Search for the cell housing the specified text and yield its [X, Y] center coordinate. 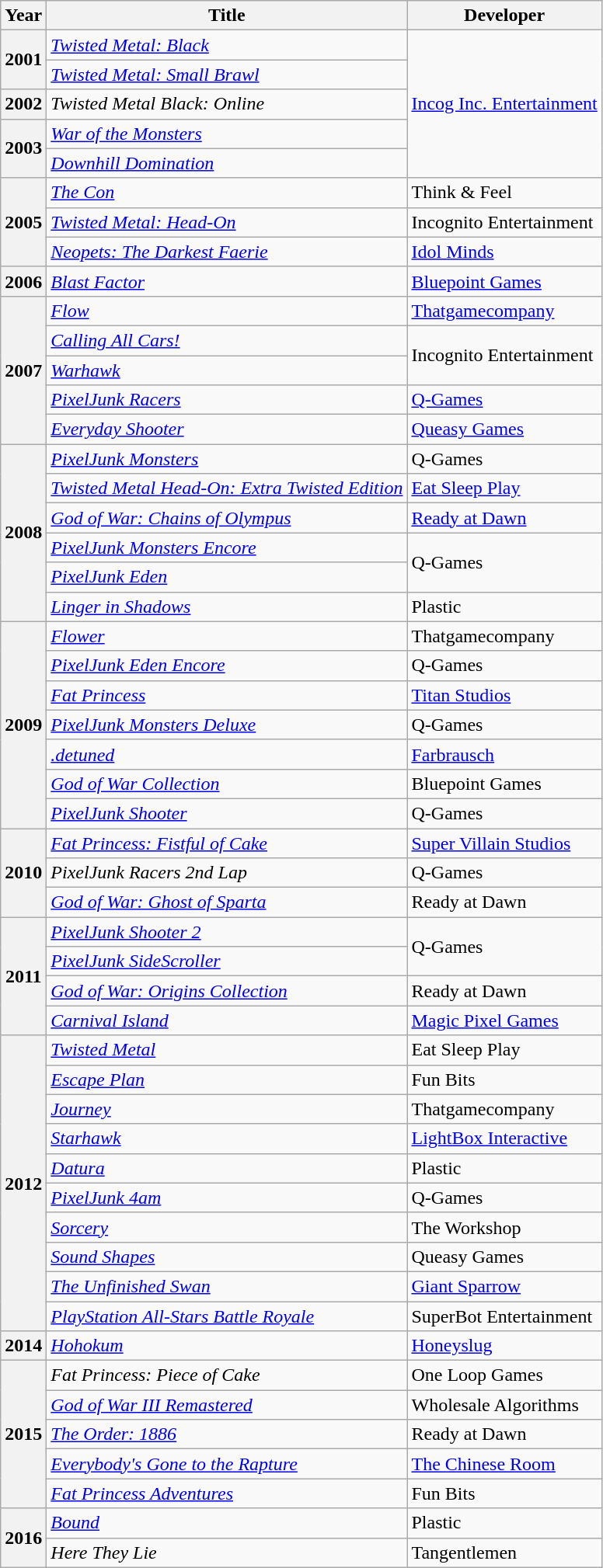
PixelJunk Monsters Encore [227, 548]
2005 [23, 222]
God of War: Chains of Olympus [227, 518]
2012 [23, 1184]
Super Villain Studios [504, 843]
PixelJunk SideScroller [227, 961]
Giant Sparrow [504, 1286]
2006 [23, 281]
Blast Factor [227, 281]
Twisted Metal Head-On: Extra Twisted Edition [227, 488]
God of War: Origins Collection [227, 991]
The Unfinished Swan [227, 1286]
Fat Princess: Piece of Cake [227, 1375]
Sound Shapes [227, 1257]
Here They Lie [227, 1552]
Developer [504, 16]
Idol Minds [504, 252]
Fat Princess Adventures [227, 1493]
PixelJunk Monsters [227, 459]
PixelJunk Shooter [227, 813]
Warhawk [227, 370]
Linger in Shadows [227, 607]
Bound [227, 1523]
Fat Princess [227, 695]
Flower [227, 636]
Twisted Metal Black: Online [227, 104]
2011 [23, 976]
Twisted Metal: Black [227, 45]
Everybody's Gone to the Rapture [227, 1464]
Journey [227, 1109]
God of War III Remastered [227, 1405]
Downhill Domination [227, 163]
2015 [23, 1434]
2014 [23, 1346]
One Loop Games [504, 1375]
God of War: Ghost of Sparta [227, 902]
PixelJunk Eden [227, 577]
War of the Monsters [227, 134]
Everyday Shooter [227, 429]
2003 [23, 148]
Title [227, 16]
Twisted Metal [227, 1050]
2008 [23, 533]
Fat Princess: Fistful of Cake [227, 843]
Neopets: The Darkest Faerie [227, 252]
PixelJunk 4am [227, 1198]
Honeyslug [504, 1346]
God of War Collection [227, 784]
Flow [227, 311]
PixelJunk Shooter 2 [227, 932]
Twisted Metal: Head-On [227, 222]
Sorcery [227, 1227]
PlayStation All-Stars Battle Royale [227, 1316]
PixelJunk Monsters Deluxe [227, 725]
2001 [23, 60]
The Order: 1886 [227, 1434]
2009 [23, 725]
Datura [227, 1168]
Farbrausch [504, 754]
Starhawk [227, 1139]
Escape Plan [227, 1080]
SuperBot Entertainment [504, 1316]
2007 [23, 370]
Twisted Metal: Small Brawl [227, 75]
Magic Pixel Games [504, 1020]
The Workshop [504, 1227]
Calling All Cars! [227, 340]
Incog Inc. Entertainment [504, 104]
Wholesale Algorithms [504, 1405]
.detuned [227, 754]
2016 [23, 1538]
PixelJunk Racers 2nd Lap [227, 873]
2010 [23, 872]
Hohokum [227, 1346]
Carnival Island [227, 1020]
Think & Feel [504, 193]
Year [23, 16]
PixelJunk Racers [227, 400]
The Con [227, 193]
2002 [23, 104]
Titan Studios [504, 695]
LightBox Interactive [504, 1139]
PixelJunk Eden Encore [227, 666]
Tangentlemen [504, 1552]
The Chinese Room [504, 1464]
